Capture the cell that displays the provided text and extract its [X, Y] central coordinate. 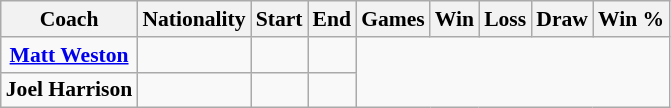
Coach [70, 19]
Draw [562, 19]
Loss [505, 19]
Matt Weston [70, 55]
End [332, 19]
Games [393, 19]
Start [280, 19]
Joel Harrison [70, 90]
Win % [631, 19]
Win [454, 19]
Nationality [194, 19]
